Scan for the cell matching the given text and deliver its (x, y) coordinate at center. 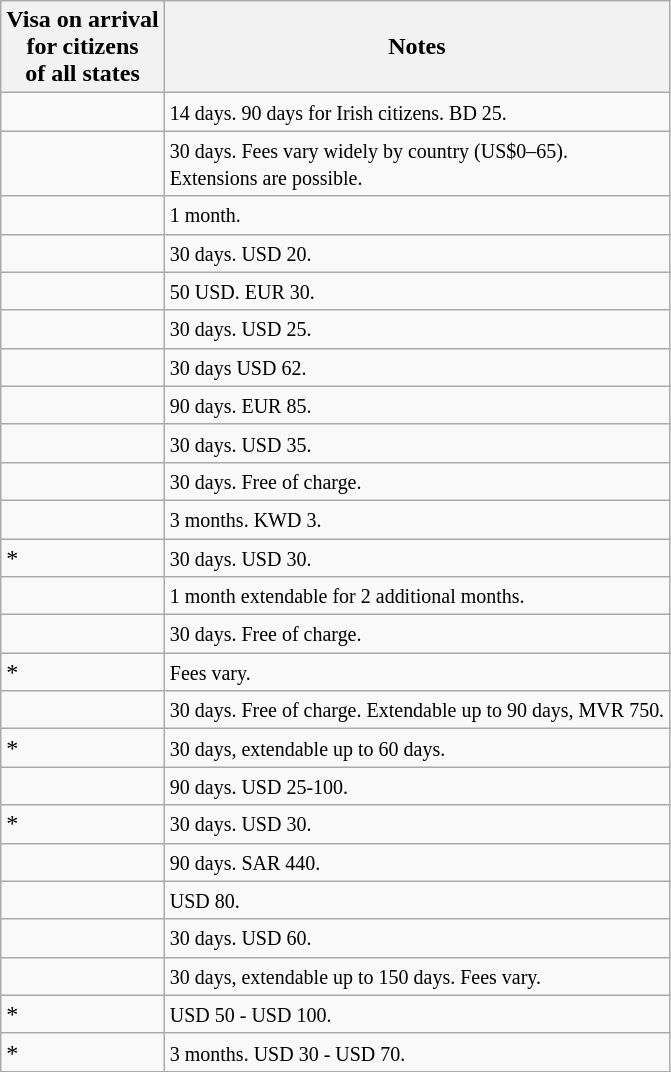
30 days USD 62. (416, 367)
50 USD. EUR 30. (416, 291)
1 month extendable for 2 additional months. (416, 596)
3 months. USD 30 - USD 70. (416, 1052)
USD 50 - USD 100. (416, 1014)
90 days. SAR 440. (416, 862)
3 months. KWD 3. (416, 519)
30 days. Free of charge. Extendable up to 90 days, MVR 750. (416, 710)
14 days. 90 days for Irish citizens. BD 25. (416, 112)
30 days, extendable up to 60 days. (416, 748)
Fees vary. (416, 672)
30 days. USD 60. (416, 938)
30 days. USD 35. (416, 443)
Visa on arrivalfor citizensof all states (83, 47)
30 days. Fees vary widely by country (US$0–65).Extensions are possible. (416, 164)
90 days. EUR 85. (416, 405)
Notes (416, 47)
30 days. USD 20. (416, 253)
30 days, extendable up to 150 days. Fees vary. (416, 976)
1 month. (416, 215)
30 days. USD 25. (416, 329)
USD 80. (416, 900)
90 days. USD 25-100. (416, 786)
